Locate the cell with the specified text and output its (X, Y) center coordinate. 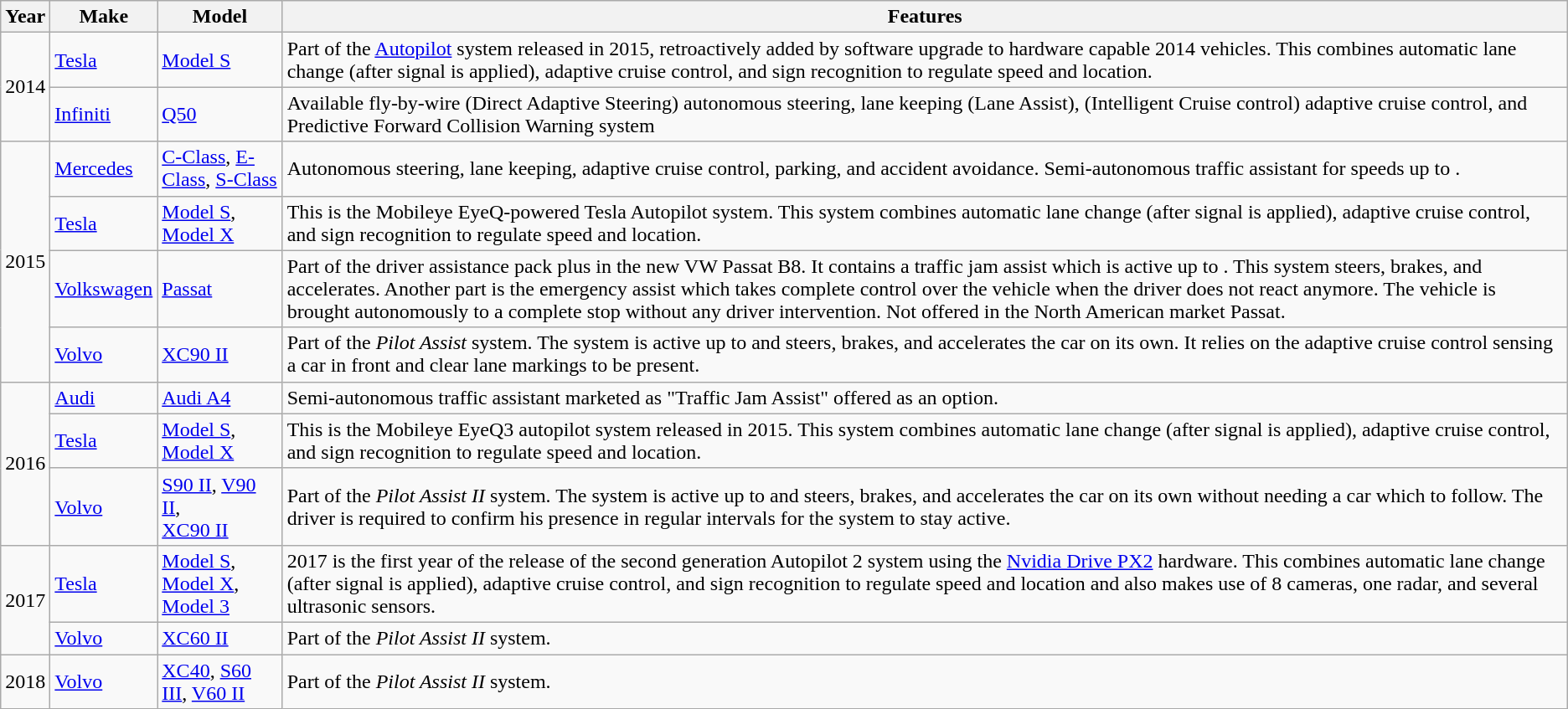
XC90 II (219, 355)
S90 II, V90 II, XC90 II (219, 506)
Audi A4 (219, 398)
Mercedes (104, 169)
2014 (25, 87)
XC40, S60 III, V60 II (219, 681)
Model S, Model X, Model 3 (219, 583)
2015 (25, 261)
Model S (219, 60)
Year (25, 17)
Semi-autonomous traffic assistant marketed as "Traffic Jam Assist" offered as an option. (925, 398)
Features (925, 17)
2016 (25, 464)
Volkswagen (104, 289)
XC60 II (219, 638)
Make (104, 17)
C-Class, E-Class, S-Class (219, 169)
2018 (25, 681)
Passat (219, 289)
Infiniti (104, 114)
Audi (104, 398)
Autonomous steering, lane keeping, adaptive cruise control, parking, and accident avoidance. Semi-autonomous traffic assistant for speeds up to . (925, 169)
Q50 (219, 114)
2017 (25, 599)
Model (219, 17)
